Capture the cell that displays the provided text and extract its (X, Y) central coordinate. 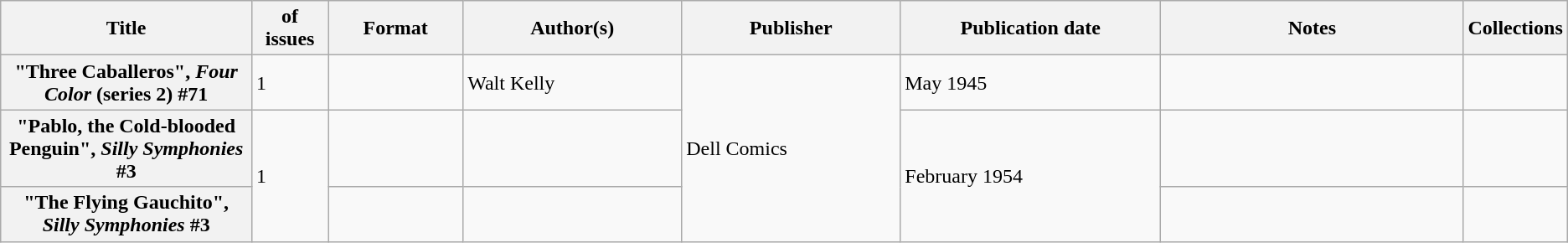
Dell Comics (791, 148)
Publisher (791, 28)
Walt Kelly (573, 82)
Collections (1515, 28)
Author(s) (573, 28)
Title (126, 28)
February 1954 (1030, 176)
"Three Caballeros", Four Color (series 2) #71 (126, 82)
"Pablo, the Cold-blooded Penguin", Silly Symphonies #3 (126, 148)
May 1945 (1030, 82)
of issues (290, 28)
"The Flying Gauchito", Silly Symphonies #3 (126, 215)
Format (395, 28)
Publication date (1030, 28)
Notes (1312, 28)
